Output the [X, Y] coordinate of the center of the cell containing the given text.  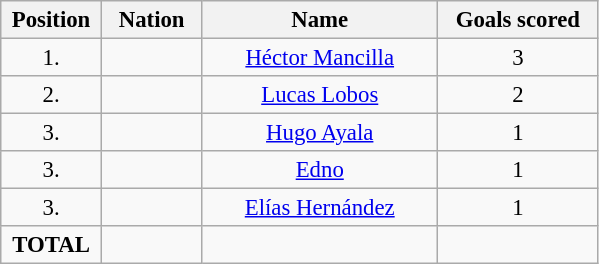
Edno [320, 170]
2 [518, 95]
Nation [152, 20]
Elías Hernández [320, 208]
Name [320, 20]
Héctor Mancilla [320, 58]
Goals scored [518, 20]
1. [52, 58]
Hugo Ayala [320, 133]
TOTAL [52, 245]
2. [52, 95]
Position [52, 20]
3 [518, 58]
Lucas Lobos [320, 95]
